From the cell containing the given text, extract its center point as (x, y) coordinate. 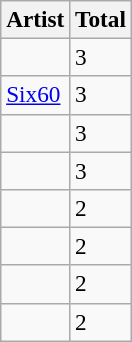
Artist (36, 19)
Six60 (36, 95)
Total (101, 19)
